Locate the cell with the specified text and output its [X, Y] center coordinate. 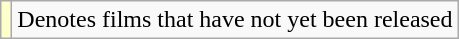
Denotes films that have not yet been released [235, 20]
